Detect which cell encompasses the target text, then output its (x, y) center coordinate. 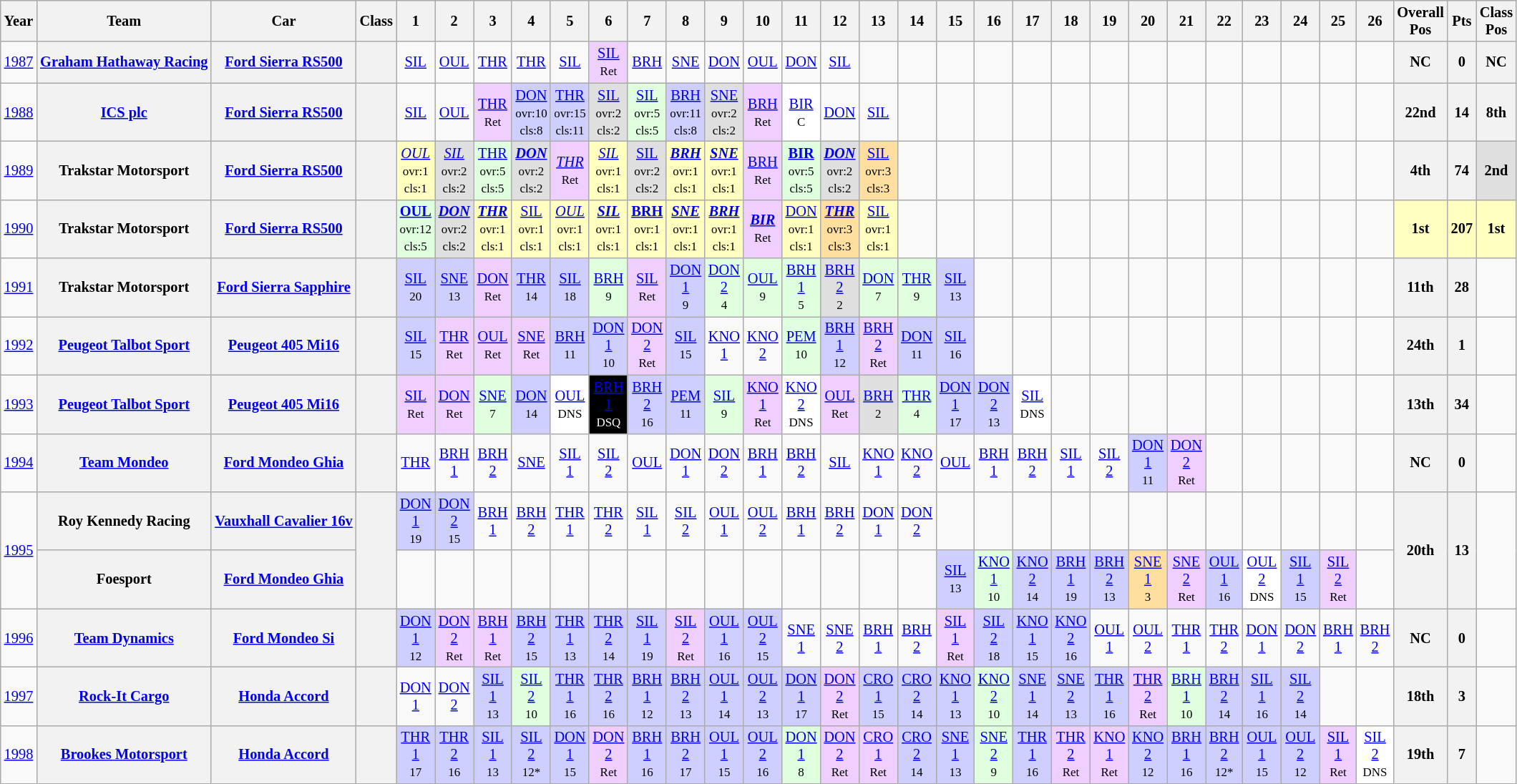
9 (724, 21)
DON112 (416, 638)
Pts (1462, 21)
KNO214 (1033, 579)
24 (1300, 21)
1990 (19, 229)
DONovr:10cls:8 (531, 112)
BRH (647, 62)
DON110 (608, 346)
SILovr:5cls:5 (647, 112)
17 (1033, 21)
Graham Hathaway Racing (124, 62)
34 (1462, 404)
SIL218 (994, 638)
THRovr:15cls:11 (570, 112)
ClassPos (1496, 21)
DON115 (570, 755)
1991 (19, 288)
DON111 (1148, 463)
1994 (19, 463)
10 (763, 21)
SILDNS (1033, 404)
SIL214 (1300, 696)
Car (283, 21)
PEM11 (686, 404)
Rock-It Cargo (124, 696)
SNE113 (955, 755)
DON24 (724, 288)
BRH15 (801, 288)
OUL114 (724, 696)
OUL216 (763, 755)
THR14 (531, 288)
1988 (19, 112)
SIL18 (570, 288)
THRovr:5cls:5 (493, 170)
BRH216 (647, 404)
THR113 (570, 638)
4th (1420, 170)
DONovr:1cls:1 (801, 229)
OUL215 (763, 638)
18 (1071, 21)
DON215 (454, 521)
OULDNS (570, 404)
Brookes Motorsport (124, 755)
16 (994, 21)
8 (686, 21)
KNO212 (1148, 755)
20th (1420, 549)
CRO1Ret (878, 755)
28 (1462, 288)
23 (1262, 21)
20 (1148, 21)
BIRRet (763, 229)
THR117 (416, 755)
SIL9 (724, 404)
26 (1375, 21)
25 (1338, 21)
SIL20 (416, 288)
SIL212* (531, 755)
BRH11 (570, 346)
KNO110 (994, 579)
DON11 (917, 346)
DON18 (801, 755)
BRH1DSQ (608, 404)
BRH9 (608, 288)
19th (1420, 755)
SIL16 (955, 346)
OUL9 (763, 288)
OverallPos (1420, 21)
19 (1109, 21)
1989 (19, 170)
OUL213 (763, 696)
22nd (1420, 112)
OULovr:12cls:5 (416, 229)
BIRovr:5cls:5 (801, 170)
1993 (19, 404)
CRO115 (878, 696)
Year (19, 21)
DON7 (878, 288)
KNO210 (994, 696)
SNE1 (801, 638)
KNO115 (1033, 638)
KNO2DNS (801, 404)
74 (1462, 170)
SIL2DNS (1375, 755)
11th (1420, 288)
Team Mondeo (124, 463)
18th (1420, 696)
8th (1496, 112)
BRH212* (1224, 755)
Class (376, 21)
BRH1Ret (493, 638)
4 (531, 21)
BRH110 (1186, 696)
BRH215 (531, 638)
SNE29 (994, 755)
SNE2Ret (1186, 579)
THR9 (917, 288)
SIL119 (647, 638)
21 (1186, 21)
207 (1462, 229)
SNE7 (493, 404)
1987 (19, 62)
BRH214 (1224, 696)
2 (454, 21)
OUL2DNS (1262, 579)
Ford Sierra Sapphire (283, 288)
1995 (19, 549)
BRH217 (686, 755)
BRH119 (1071, 579)
THR214 (608, 638)
KNO113 (955, 696)
SIL115 (1300, 579)
DON14 (531, 404)
Vauxhall Cavalier 16v (283, 521)
SNE213 (1071, 696)
1997 (19, 696)
1996 (19, 638)
22 (1224, 21)
SNE2 (840, 638)
15 (955, 21)
DON213 (994, 404)
ICS plc (124, 112)
SIL116 (1262, 696)
Roy Kennedy Racing (124, 521)
Foesport (124, 579)
1992 (19, 346)
12 (840, 21)
THR4 (917, 404)
BRHovr:11cls:8 (686, 112)
24th (1420, 346)
6 (608, 21)
DON19 (686, 288)
Ford Mondeo Si (283, 638)
DON119 (416, 521)
13th (1420, 404)
PEM10 (801, 346)
2nd (1496, 170)
5 (570, 21)
Team (124, 21)
Team Dynamics (124, 638)
SNE114 (1033, 696)
BRH2Ret (878, 346)
THRovr:1cls:1 (493, 229)
1998 (19, 755)
SIL210 (531, 696)
SNEovr:2cls:2 (724, 112)
THRovr:3cls:3 (840, 229)
SILovr:3cls:3 (878, 170)
SNERet (531, 346)
11 (801, 21)
BIRC (801, 112)
KNO216 (1071, 638)
BRH22 (840, 288)
OUL212 (1300, 755)
